Capture the cell that displays the provided text and extract its (x, y) central coordinate. 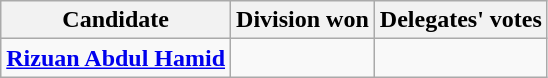
Division won (303, 20)
Candidate (116, 20)
Delegates' votes (460, 20)
Rizuan Abdul Hamid (116, 58)
